Return the (X, Y) coordinate for the center point of the cell that contains the specified text.  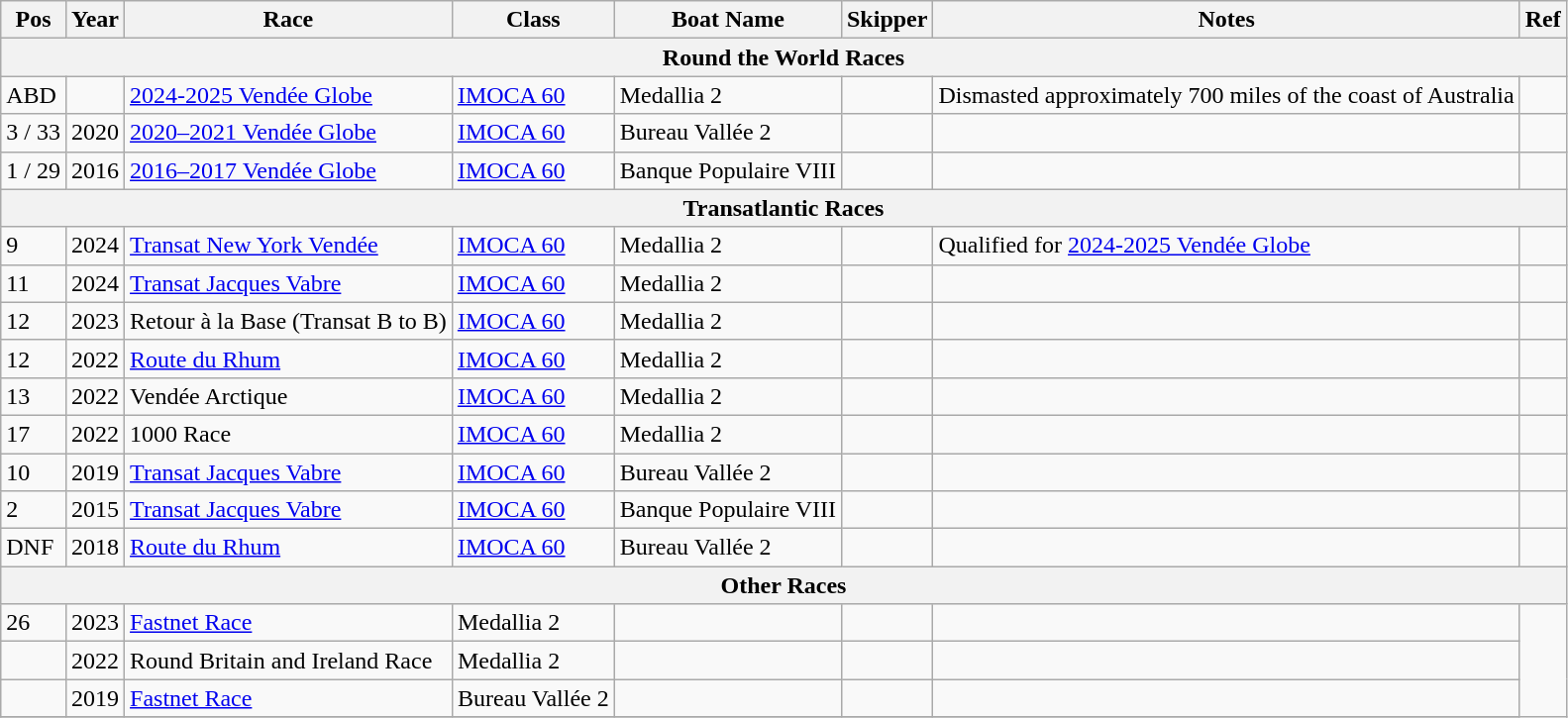
Dismasted approximately 700 miles of the coast of Australia (1226, 95)
Class (533, 20)
2016–2017 Vendée Globe (289, 170)
Vendée Arctique (289, 396)
Race (289, 20)
Qualified for 2024-2025 Vendée Globe (1226, 246)
3 / 33 (34, 133)
Round Britain and Ireland Race (289, 661)
9 (34, 246)
11 (34, 283)
Year (95, 20)
2024-2025 Vendée Globe (289, 95)
Skipper (887, 20)
Other Races (784, 585)
2018 (95, 548)
2015 (95, 510)
2020–2021 Vendée Globe (289, 133)
26 (34, 623)
Transatlantic Races (784, 208)
17 (34, 434)
13 (34, 396)
1000 Race (289, 434)
ABD (34, 95)
2 (34, 510)
2020 (95, 133)
Transat New York Vendée (289, 246)
DNF (34, 548)
Boat Name (727, 20)
1 / 29 (34, 170)
Retour à la Base (Transat B to B) (289, 321)
Pos (34, 20)
10 (34, 472)
2016 (95, 170)
Ref (1543, 20)
Notes (1226, 20)
Round the World Races (784, 57)
